Return (x, y) of the center of cell containing provided text 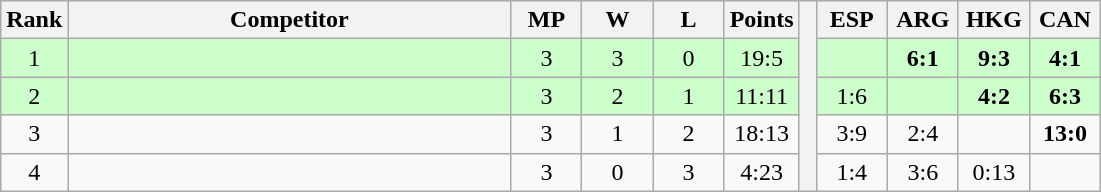
13:0 (1064, 134)
4:1 (1064, 58)
19:5 (762, 58)
W (618, 20)
3:9 (852, 134)
18:13 (762, 134)
4:23 (762, 172)
CAN (1064, 20)
6:1 (922, 58)
1:6 (852, 96)
HKG (994, 20)
6:3 (1064, 96)
L (688, 20)
Rank (34, 20)
MP (546, 20)
ARG (922, 20)
3:6 (922, 172)
4:2 (994, 96)
4 (34, 172)
11:11 (762, 96)
Points (762, 20)
0:13 (994, 172)
Competitor (290, 20)
9:3 (994, 58)
1:4 (852, 172)
ESP (852, 20)
2:4 (922, 134)
